Pinpoint the cell where the given text exists, returning its (x, y) midpoint coordinate. 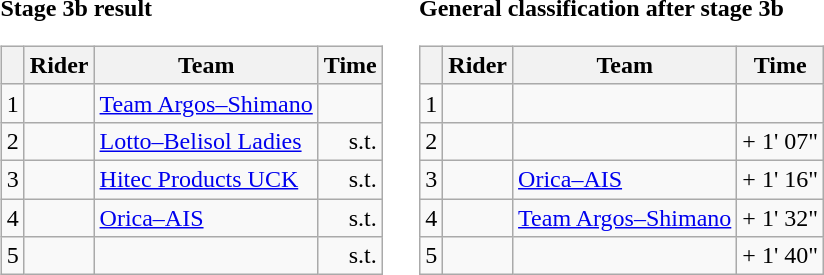
+ 1' 16" (780, 179)
Lotto–Belisol Ladies (206, 141)
+ 1' 40" (780, 256)
+ 1' 07" (780, 141)
Hitec Products UCK (206, 179)
+ 1' 32" (780, 217)
